Pinpoint the cell where the given text exists, returning its (X, Y) midpoint coordinate. 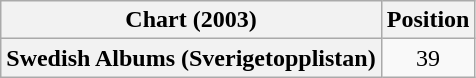
Swedish Albums (Sverigetopplistan) (191, 58)
Chart (2003) (191, 20)
Position (428, 20)
39 (428, 58)
